Return the [X, Y] coordinate for the center point of the cell that contains the specified text.  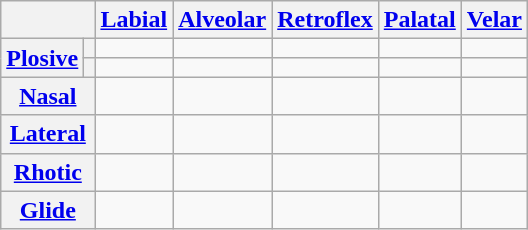
Glide [48, 210]
Alveolar [222, 20]
Velar [494, 20]
Rhotic [48, 172]
Retroflex [326, 20]
Palatal [420, 20]
Nasal [48, 96]
Lateral [48, 134]
Plosive [42, 58]
Labial [134, 20]
